Determine the [X, Y] coordinate at the center of the cell enclosing the given text.  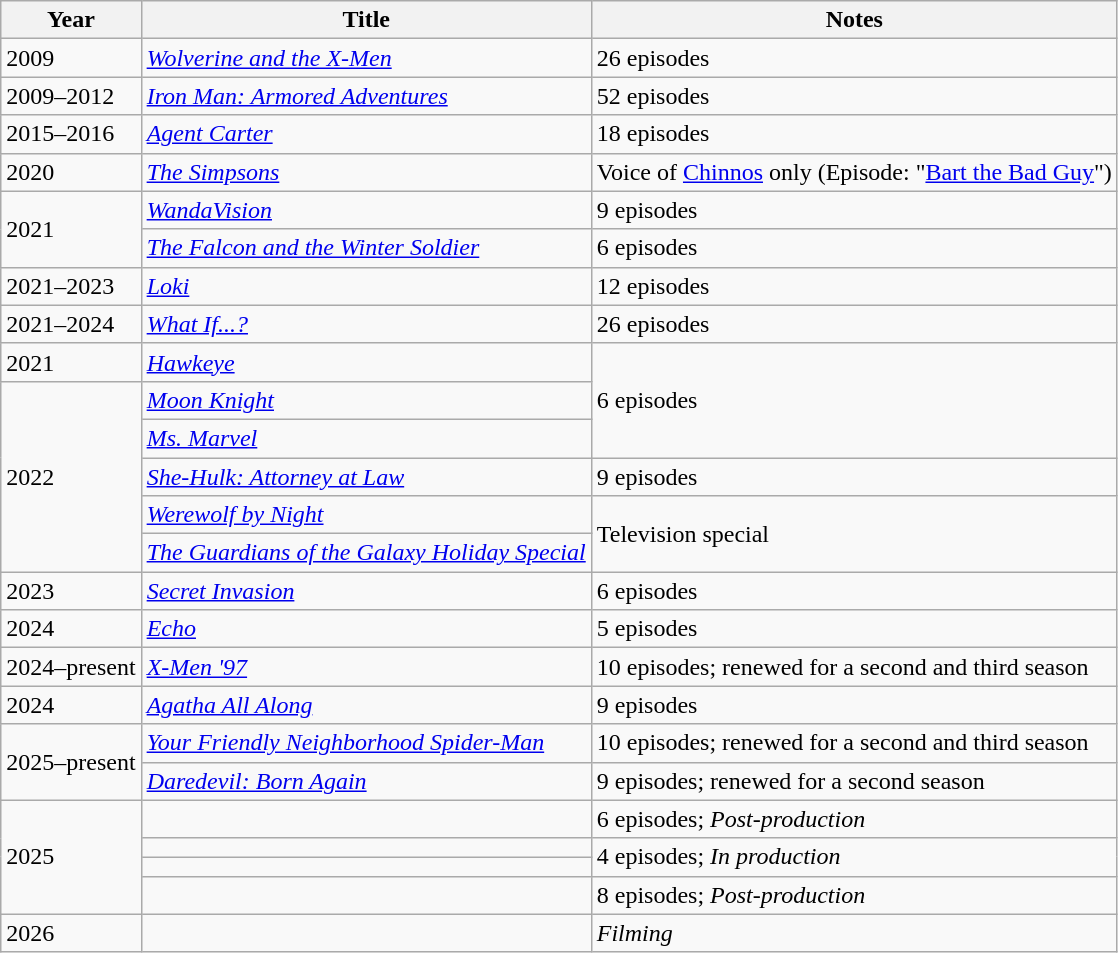
Werewolf by Night [366, 515]
The Simpsons [366, 172]
Filming [854, 933]
2022 [71, 476]
2025 [71, 857]
2024–present [71, 667]
Notes [854, 20]
2025–present [71, 762]
2009–2012 [71, 96]
5 episodes [854, 629]
9 episodes; renewed for a second season [854, 781]
4 episodes; In production [854, 857]
2020 [71, 172]
2021–2023 [71, 286]
What If...? [366, 324]
Your Friendly Neighborhood Spider-Man [366, 743]
18 episodes [854, 134]
Agatha All Along [366, 705]
2026 [71, 933]
Year [71, 20]
2015–2016 [71, 134]
2023 [71, 591]
Title [366, 20]
2009 [71, 58]
The Falcon and the Winter Soldier [366, 248]
Television special [854, 534]
12 episodes [854, 286]
Iron Man: Armored Adventures [366, 96]
Moon Knight [366, 400]
52 episodes [854, 96]
Agent Carter [366, 134]
Loki [366, 286]
Ms. Marvel [366, 438]
The Guardians of the Galaxy Holiday Special [366, 553]
Wolverine and the X-Men [366, 58]
6 episodes; Post-production [854, 819]
She-Hulk: Attorney at Law [366, 477]
X-Men '97 [366, 667]
Voice of Chinnos only (Episode: "Bart the Bad Guy") [854, 172]
2021–2024 [71, 324]
8 episodes; Post-production [854, 895]
Secret Invasion [366, 591]
WandaVision [366, 210]
Hawkeye [366, 362]
Echo [366, 629]
Daredevil: Born Again [366, 781]
